For the text-containing cell, return its midpoint in [x, y] coordinate format. 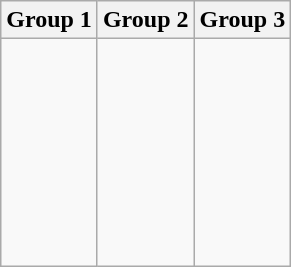
Group 1 [50, 20]
Group 2 [146, 20]
Group 3 [242, 20]
